Return the [X, Y] coordinate for the center point of the cell that contains the specified text.  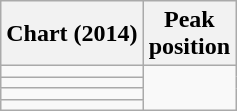
Chart (2014) [72, 34]
Peakposition [189, 34]
